From the cell containing the given text, extract its center point as [X, Y] coordinate. 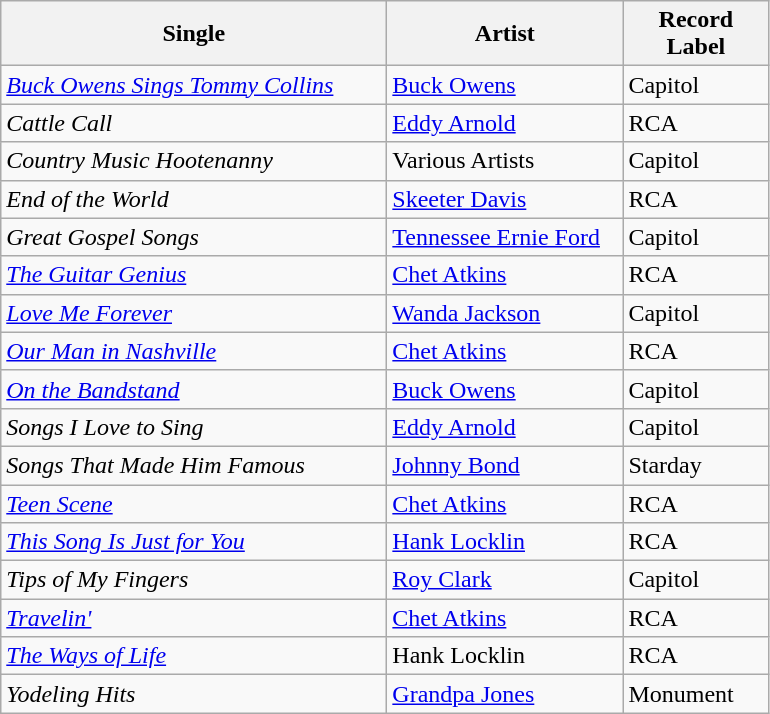
Teen Scene [194, 503]
Yodeling Hits [194, 694]
Tips of My Fingers [194, 580]
Grandpa Jones [505, 694]
Wanda Jackson [505, 313]
Country Music Hootenanny [194, 161]
Great Gospel Songs [194, 237]
Skeeter Davis [505, 199]
Monument [696, 694]
This Song Is Just for You [194, 542]
Johnny Bond [505, 465]
Our Man in Nashville [194, 351]
Love Me Forever [194, 313]
End of the World [194, 199]
The Guitar Genius [194, 275]
Tennessee Ernie Ford [505, 237]
Starday [696, 465]
The Ways of Life [194, 656]
Songs I Love to Sing [194, 427]
Record Label [696, 34]
Travelin' [194, 618]
Cattle Call [194, 123]
Various Artists [505, 161]
Buck Owens Sings Tommy Collins [194, 85]
Single [194, 34]
Songs That Made Him Famous [194, 465]
Roy Clark [505, 580]
Artist [505, 34]
On the Bandstand [194, 389]
